Locate the cell with the specified text and output its (x, y) center coordinate. 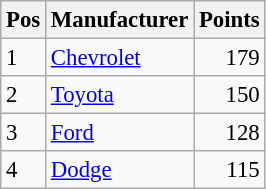
179 (230, 58)
3 (24, 133)
1 (24, 58)
Manufacturer (120, 20)
128 (230, 133)
Points (230, 20)
Toyota (120, 95)
150 (230, 95)
Dodge (120, 170)
Ford (120, 133)
Pos (24, 20)
Chevrolet (120, 58)
2 (24, 95)
4 (24, 170)
115 (230, 170)
